Scan for the cell matching the given text and deliver its (X, Y) coordinate at center. 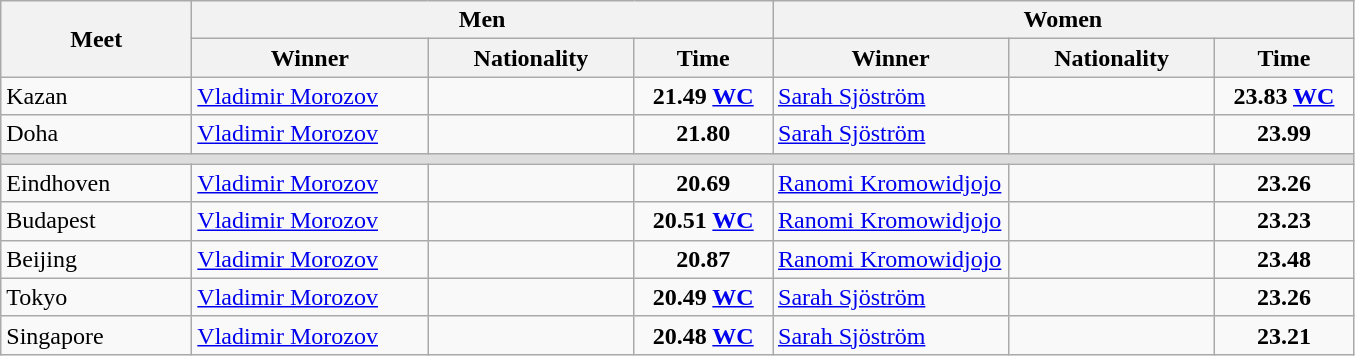
21.80 (704, 134)
20.49 WC (704, 297)
Budapest (96, 221)
Women (1062, 20)
23.48 (1284, 259)
Eindhoven (96, 183)
Meet (96, 39)
Doha (96, 134)
20.51 WC (704, 221)
Singapore (96, 335)
Beijing (96, 259)
Tokyo (96, 297)
21.49 WC (704, 96)
23.21 (1284, 335)
Men (482, 20)
20.48 WC (704, 335)
23.23 (1284, 221)
20.87 (704, 259)
20.69 (704, 183)
23.83 WC (1284, 96)
Kazan (96, 96)
23.99 (1284, 134)
